Pinpoint the cell where the given text exists, returning its (x, y) midpoint coordinate. 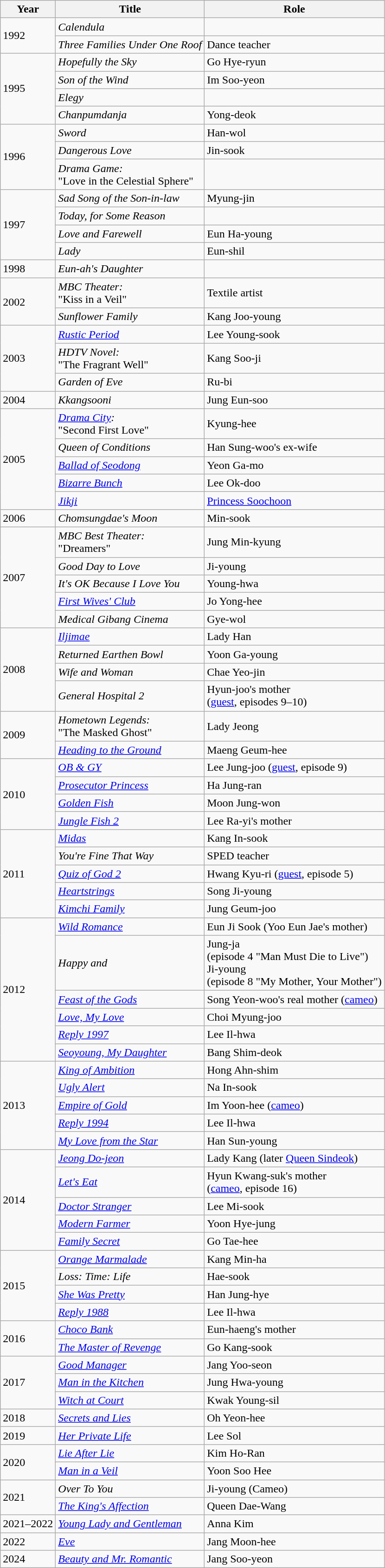
Happy and (130, 963)
Family Secret (130, 1242)
2009 (28, 735)
Lee Sol (295, 1435)
Jeong Do-jeon (130, 1158)
Lady Kang (later Queen Sindeok) (295, 1158)
Hyun Kwang-suk's mother (cameo, episode 16) (295, 1182)
It's OK Because I Love You (130, 584)
Year (28, 9)
Jung-ja (episode 4 "Man Must Die to Live") Ji-young (episode 8 "My Mother, Your Mother") (295, 963)
Hyun-joo's mother (guest, episodes 9–10) (295, 696)
Go Kang-sook (295, 1347)
Son of the Wind (130, 80)
Ha Jung-ran (295, 785)
2022 (28, 1542)
Love and Farewell (130, 233)
Heartstrings (130, 891)
Lady Han (295, 637)
Myung-jin (295, 198)
Go Tae-hee (295, 1242)
Hae-sook (295, 1277)
2006 (28, 518)
Chae Yeo-jin (295, 672)
Min-sook (295, 518)
Hometown Legends:"The Masked Ghost" (130, 726)
SPED teacher (295, 856)
Ru-bi (295, 382)
Heading to the Ground (130, 750)
Eun Ji Sook (Yoo Eun Jae's mother) (295, 927)
2010 (28, 794)
Kimchi Family (130, 909)
Song Ji-young (295, 891)
Sad Song of the Son-in-law (130, 198)
Jikji (130, 500)
Secrets and Lies (130, 1418)
2014 (28, 1199)
Bizarre Bunch (130, 483)
Young-hwa (295, 584)
Lee Ra-yi's mother (295, 820)
2017 (28, 1382)
Princess Soochoon (295, 500)
Elegy (130, 97)
Han Jung-hye (295, 1294)
King of Ambition (130, 1070)
You're Fine That Way (130, 856)
Reply 1997 (130, 1035)
Ji-young (Cameo) (295, 1488)
Jung Min-kyung (295, 542)
Sunflower Family (130, 317)
Eve (130, 1542)
Feast of the Gods (130, 999)
Jungle Fish 2 (130, 820)
Chomsungdae's Moon (130, 518)
2002 (28, 301)
Modern Farmer (130, 1224)
Im Yoon-hee (cameo) (295, 1105)
1997 (28, 224)
Im Soo-yeon (295, 80)
Maeng Geum-hee (295, 750)
Queen of Conditions (130, 448)
Bang Shim-deok (295, 1052)
Rustic Period (130, 334)
Garden of Eve (130, 382)
Ugly Alert (130, 1088)
Lady Jeong (295, 726)
Jang Moon-hee (295, 1542)
Young Lady and Gentleman (130, 1524)
Medical Gibang Cinema (130, 619)
Let's Eat (130, 1182)
Jo Yong-hee (295, 602)
Witch at Court (130, 1400)
Choco Bank (130, 1330)
2007 (28, 577)
Lee Jung-joo (guest, episode 9) (295, 768)
Hopefully the Sky (130, 62)
MBC Theater:"Kiss in a Veil" (130, 293)
MBC Best Theater:"Dreamers" (130, 542)
Doctor Stranger (130, 1206)
1995 (28, 89)
The Master of Revenge (130, 1347)
Quiz of God 2 (130, 873)
Jang Yoo-seon (295, 1365)
Her Private Life (130, 1435)
Kwak Young-sil (295, 1400)
Lee Ok-doo (295, 483)
Textile artist (295, 293)
Orange Marmalade (130, 1259)
Lie After Lie (130, 1453)
Yeon Ga-mo (295, 465)
Eun-shil (295, 251)
2005 (28, 459)
2024 (28, 1559)
Eun-ah's Daughter (130, 269)
Role (295, 9)
2021 (28, 1497)
HDTV Novel:"The Fragrant Well" (130, 358)
General Hospital 2 (130, 696)
Go Hye-ryun (295, 62)
Drama Game:"Love in the Celestial Sphere" (130, 174)
Beauty and Mr. Romantic (130, 1559)
Yoon Ga-young (295, 654)
2003 (28, 358)
Kkangsooni (130, 400)
2015 (28, 1286)
Hong Ahn-shim (295, 1070)
2018 (28, 1418)
Title (130, 9)
Golden Fish (130, 803)
Ballad of Seodong (130, 465)
2021–2022 (28, 1524)
Drama City:"Second First Love" (130, 424)
Reply 1988 (130, 1312)
Calendula (130, 27)
Kim Ho-Ran (295, 1453)
Moon Jung-won (295, 803)
My Love from the Star (130, 1140)
Han-wol (295, 133)
The King's Affection (130, 1506)
Lee Mi-sook (295, 1206)
2020 (28, 1462)
Jung Geum-joo (295, 909)
Wild Romance (130, 927)
First Wives' Club (130, 602)
Kang Soo-ji (295, 358)
Love, My Love (130, 1017)
Iljimae (130, 637)
She Was Pretty (130, 1294)
2011 (28, 873)
Over To You (130, 1488)
1992 (28, 36)
Kang Min-ha (295, 1259)
1998 (28, 269)
2004 (28, 400)
Empire of Gold (130, 1105)
2016 (28, 1338)
Hwang Kyu-ri (guest, episode 5) (295, 873)
Jung Eun-soo (295, 400)
Good Manager (130, 1365)
Dance teacher (295, 45)
Wife and Woman (130, 672)
Today, for Some Reason (130, 216)
Good Day to Love (130, 566)
Reply 1994 (130, 1123)
1996 (28, 157)
Queen Dae-Wang (295, 1506)
Jung Hwa-young (295, 1382)
Jin-sook (295, 150)
Prosecutor Princess (130, 785)
2019 (28, 1435)
Choi Myung-joo (295, 1017)
Oh Yeon-hee (295, 1418)
Eun Ha-young (295, 233)
Returned Earthen Bowl (130, 654)
Man in the Kitchen (130, 1382)
Eun-haeng's mother (295, 1330)
Man in a Veil (130, 1471)
Sword (130, 133)
Gye-wol (295, 619)
Na In-sook (295, 1088)
Lady (130, 251)
Kyung-hee (295, 424)
Kang In-sook (295, 838)
Han Sun-young (295, 1140)
Yoon Hye-jung (295, 1224)
Anna Kim (295, 1524)
Song Yeon-woo's real mother (cameo) (295, 999)
Han Sung-woo's ex-wife (295, 448)
2013 (28, 1105)
2012 (28, 990)
Kang Joo-young (295, 317)
Three Families Under One Roof (130, 45)
2008 (28, 670)
Loss: Time: Life (130, 1277)
OB & GY (130, 768)
Jang Soo-yeon (295, 1559)
Yoon Soo Hee (295, 1471)
Midas (130, 838)
Chanpumdanja (130, 115)
Yong-deok (295, 115)
Ji-young (295, 566)
Lee Young-sook (295, 334)
Dangerous Love (130, 150)
Seoyoung, My Daughter (130, 1052)
